For the text-containing cell, return its midpoint in [x, y] coordinate format. 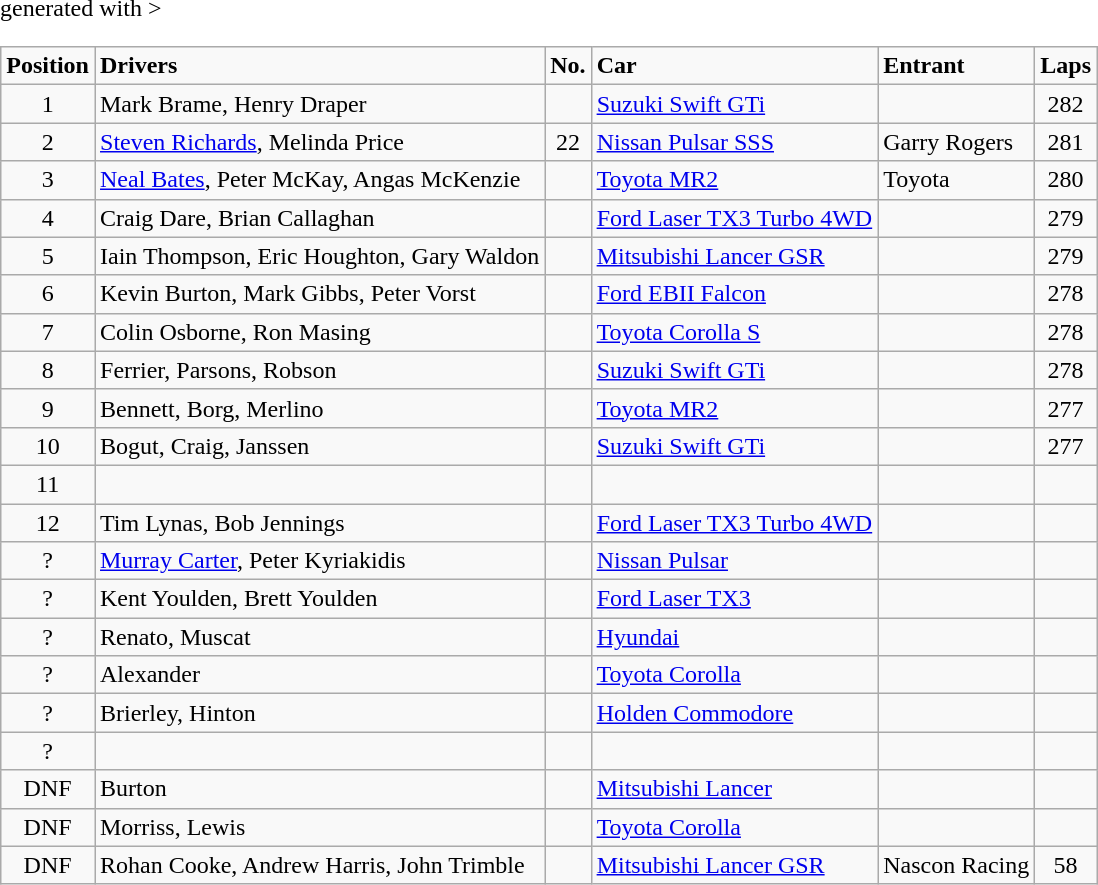
Neal Bates, Peter McKay, Angas McKenzie [319, 180]
7 [48, 332]
Car [734, 66]
1 [48, 104]
Morriss, Lewis [319, 827]
Holden Commodore [734, 713]
Kevin Burton, Mark Gibbs, Peter Vorst [319, 294]
10 [48, 446]
58 [1066, 865]
No. [568, 66]
282 [1066, 104]
Hyundai [734, 637]
Colin Osborne, Ron Masing [319, 332]
Nissan Pulsar [734, 561]
Ford EBII Falcon [734, 294]
Alexander [319, 675]
Nascon Racing [956, 865]
Drivers [319, 66]
Craig Dare, Brian Callaghan [319, 218]
2 [48, 142]
Laps [1066, 66]
9 [48, 408]
3 [48, 180]
281 [1066, 142]
Iain Thompson, Eric Houghton, Gary Waldon [319, 256]
Renato, Muscat [319, 637]
Bogut, Craig, Janssen [319, 446]
Bennett, Borg, Merlino [319, 408]
Mitsubishi Lancer [734, 789]
12 [48, 523]
Brierley, Hinton [319, 713]
Steven Richards, Melinda Price [319, 142]
Garry Rogers [956, 142]
6 [48, 294]
Burton [319, 789]
Tim Lynas, Bob Jennings [319, 523]
Nissan Pulsar SSS [734, 142]
Mark Brame, Henry Draper [319, 104]
8 [48, 370]
Position [48, 66]
Toyota [956, 180]
5 [48, 256]
Ferrier, Parsons, Robson [319, 370]
280 [1066, 180]
4 [48, 218]
Rohan Cooke, Andrew Harris, John Trimble [319, 865]
Kent Youlden, Brett Youlden [319, 599]
Murray Carter, Peter Kyriakidis [319, 561]
22 [568, 142]
11 [48, 484]
Toyota Corolla S [734, 332]
Entrant [956, 66]
Ford Laser TX3 [734, 599]
